Scan for the cell matching the given text and deliver its [X, Y] coordinate at center. 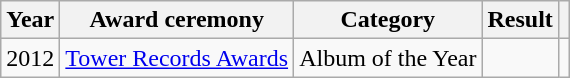
Year [30, 20]
2012 [30, 58]
Result [520, 20]
Album of the Year [388, 58]
Category [388, 20]
Tower Records Awards [177, 58]
Award ceremony [177, 20]
